For the text-containing cell, return its midpoint in (X, Y) coordinate format. 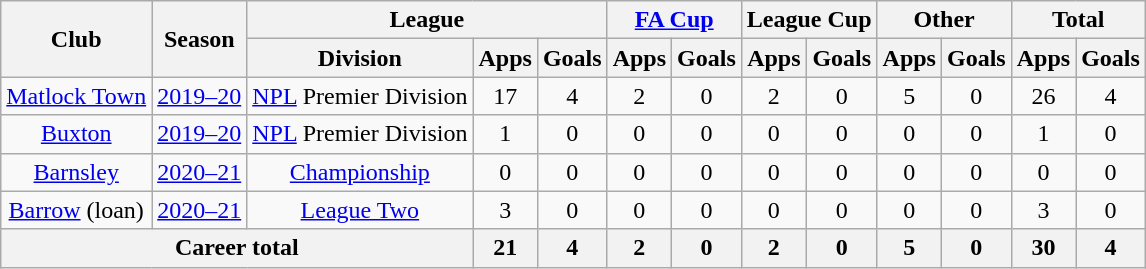
Season (200, 39)
21 (505, 248)
Total (1078, 20)
17 (505, 96)
Division (360, 58)
Career total (237, 248)
League Cup (809, 20)
League (427, 20)
Club (76, 39)
Other (944, 20)
Matlock Town (76, 96)
Championship (360, 172)
League Two (360, 210)
26 (1043, 96)
Barnsley (76, 172)
FA Cup (674, 20)
Buxton (76, 134)
Barrow (loan) (76, 210)
30 (1043, 248)
